Pinpoint the cell where the given text exists, returning its (X, Y) midpoint coordinate. 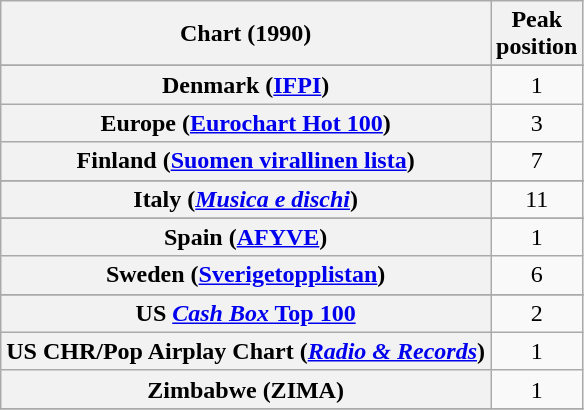
Chart (1990) (246, 34)
Zimbabwe (ZIMA) (246, 389)
11 (536, 199)
US Cash Box Top 100 (246, 313)
7 (536, 161)
US CHR/Pop Airplay Chart (Radio & Records) (246, 351)
Finland (Suomen virallinen lista) (246, 161)
Italy (Musica e dischi) (246, 199)
3 (536, 123)
6 (536, 275)
Sweden (Sverigetopplistan) (246, 275)
Peakposition (536, 34)
Denmark (IFPI) (246, 85)
Spain (AFYVE) (246, 237)
Europe (Eurochart Hot 100) (246, 123)
2 (536, 313)
